Find where the given text appears and provide that cell's center as [X, Y] coordinate. 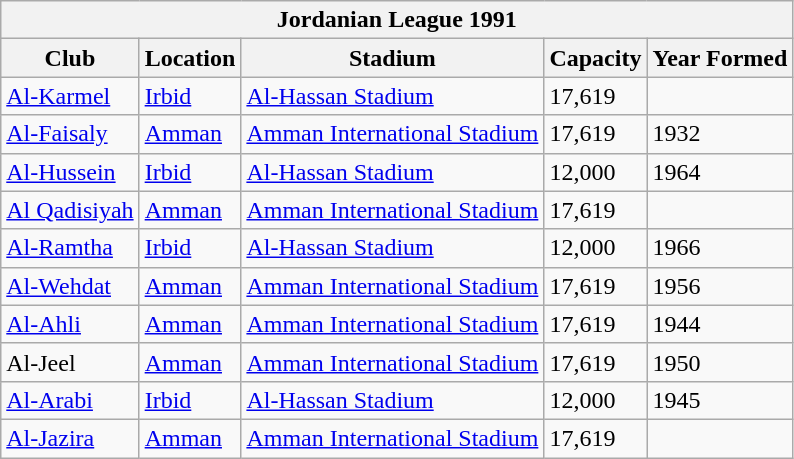
1950 [720, 362]
Al-Faisaly [70, 134]
1944 [720, 324]
1932 [720, 134]
Capacity [596, 58]
Al-Jazira [70, 438]
Al Qadisiyah [70, 210]
Al-Ahli [70, 324]
1945 [720, 400]
Stadium [392, 58]
Al-Karmel [70, 96]
Jordanian League 1991 [397, 20]
1964 [720, 172]
Club [70, 58]
Al-Jeel [70, 362]
Al-Arabi [70, 400]
Al-Hussein [70, 172]
1956 [720, 286]
1966 [720, 248]
Location [190, 58]
Year Formed [720, 58]
Al-Wehdat [70, 286]
Al-Ramtha [70, 248]
